Extract the (X, Y) coordinate from the center of the cell holding the provided text.  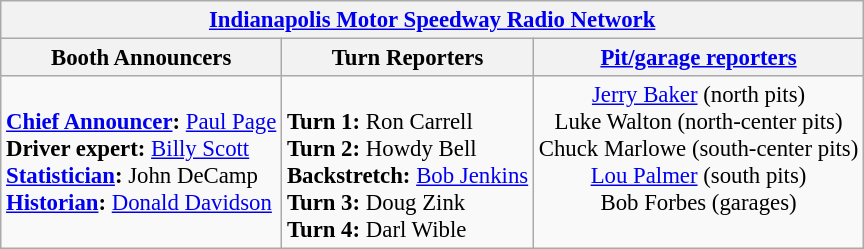
Turn 1: Ron Carrell Turn 2: Howdy Bell Backstretch: Bob Jenkins Turn 3: Doug Zink Turn 4: Darl Wible (408, 162)
Chief Announcer: Paul Page Driver expert: Billy Scott Statistician: John DeCamp Historian: Donald Davidson (142, 162)
Jerry Baker (north pits)Luke Walton (north-center pits)Chuck Marlowe (south-center pits)Lou Palmer (south pits)Bob Forbes (garages) (698, 162)
Booth Announcers (142, 58)
Turn Reporters (408, 58)
Pit/garage reporters (698, 58)
Indianapolis Motor Speedway Radio Network (432, 20)
